Capture the cell that displays the provided text and extract its [X, Y] central coordinate. 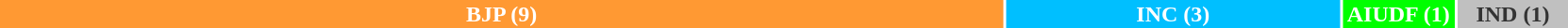
BJP (9) [502, 14]
IND (1) [1512, 14]
INC (3) [1173, 14]
AIUDF (1) [1398, 14]
